Scan for the cell matching the given text and deliver its (X, Y) coordinate at center. 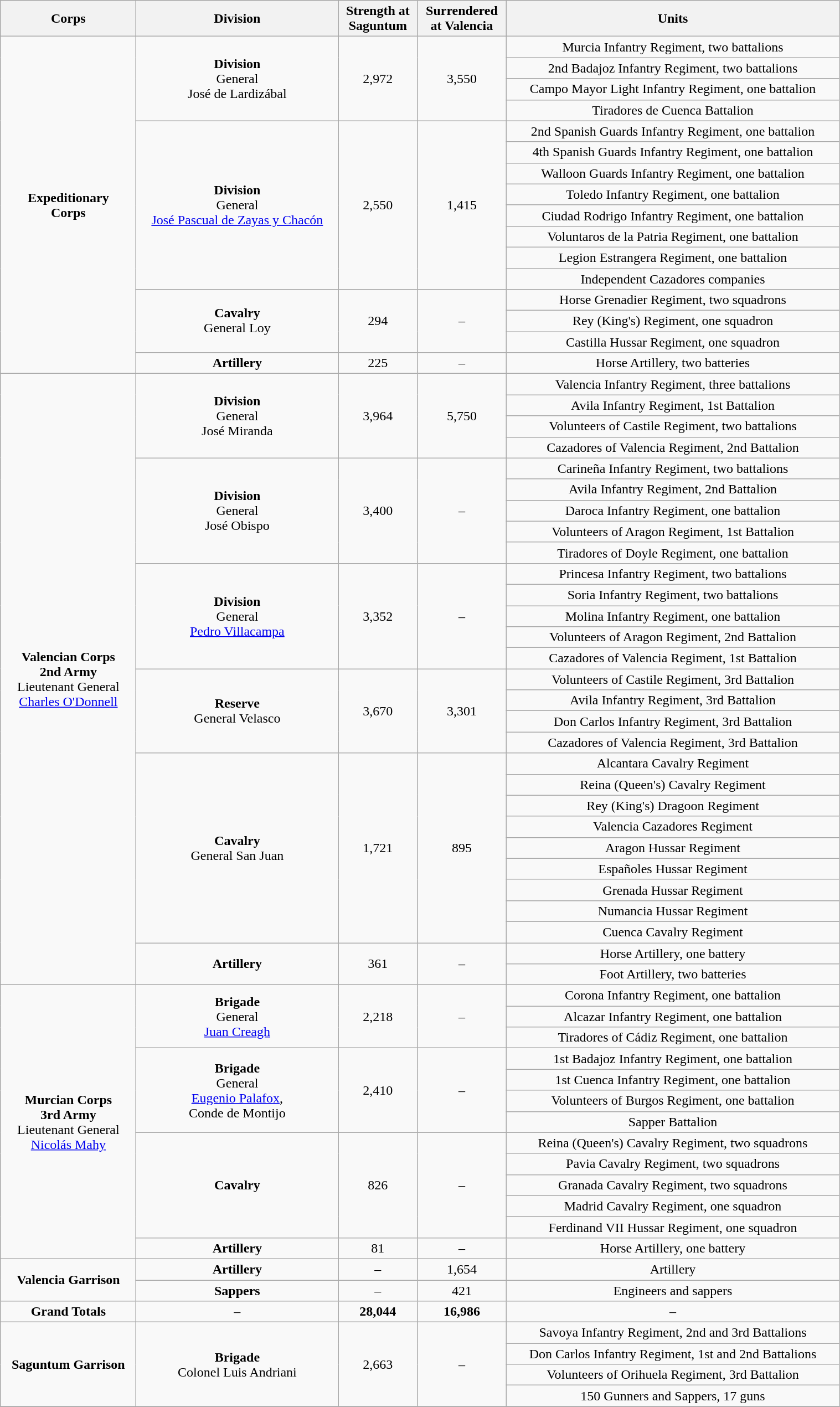
Volunteers of Aragon Regiment, 2nd Battalion (673, 637)
3,550 (462, 79)
BrigadeGeneralJuan Creagh (237, 1017)
Reina (Queen's) Cavalry Regiment, two squadrons (673, 1143)
Don Carlos Infantry Regiment, 3rd Battalion (673, 721)
28,044 (378, 1312)
DivisionGeneralJosé Miranda (237, 416)
Pavia Cavalry Regiment, two squadrons (673, 1164)
Valencia Cazadores Regiment (673, 827)
1,721 (378, 848)
Soria Infantry Regiment, two battalions (673, 595)
BrigadeColonel Luis Andriani (237, 1364)
Grand Totals (69, 1312)
ReserveGeneral Velasco (237, 711)
Alcazar Infantry Regiment, one battalion (673, 1017)
Corps (69, 19)
CavalryGeneral Loy (237, 321)
Don Carlos Infantry Regiment, 1st and 2nd Battalions (673, 1354)
Valencia Infantry Regiment, three battalions (673, 384)
2nd Spanish Guards Infantry Regiment, one battalion (673, 131)
Cuenca Cavalry Regiment (673, 932)
294 (378, 321)
Madrid Cavalry Regiment, one squadron (673, 1206)
Horse Grenadier Regiment, two squadrons (673, 300)
Valencia Garrison (69, 1280)
Corona Infantry Regiment, one battalion (673, 996)
826 (378, 1185)
Saguntum Garrison (69, 1364)
16,986 (462, 1312)
Sappers (237, 1291)
Foot Artillery, two batteries (673, 975)
Voluntaros de la Patria Regiment, one battalion (673, 236)
DivisionGeneralJosé de Lardizábal (237, 79)
2nd Badajoz Infantry Regiment, two battalions (673, 68)
BrigadeGeneralEugenio Palafox,Conde de Montijo (237, 1090)
Engineers and sappers (673, 1291)
Division (237, 19)
Molina Infantry Regiment, one battalion (673, 616)
81 (378, 1248)
Ciudad Rodrigo Infantry Regiment, one battalion (673, 215)
3,964 (378, 416)
Strength atSaguntum (378, 19)
Avila Infantry Regiment, 2nd Battalion (673, 489)
1st Cuenca Infantry Regiment, one battalion (673, 1080)
1st Badajoz Infantry Regiment, one battalion (673, 1059)
Walloon Guards Infantry Regiment, one battalion (673, 173)
Savoya Infantry Regiment, 2nd and 3rd Battalions (673, 1333)
Princesa Infantry Regiment, two battalions (673, 574)
Alcantara Cavalry Regiment (673, 764)
Aragon Hussar Regiment (673, 848)
Avila Infantry Regiment, 1st Battalion (673, 405)
Tiradores de Cuenca Battalion (673, 110)
Tiradores of Doyle Regiment, one battalion (673, 553)
1,415 (462, 205)
Volunteers of Aragon Regiment, 1st Battalion (673, 532)
Castilla Hussar Regiment, one squadron (673, 342)
Cavalry (237, 1185)
3,352 (378, 616)
Volunteers of Castile Regiment, two battalions (673, 426)
Legion Estrangera Regiment, one battalion (673, 257)
2,410 (378, 1090)
Tiradores of Cádiz Regiment, one battalion (673, 1038)
Independent Cazadores companies (673, 279)
Rey (King's) Regiment, one squadron (673, 321)
DivisionGeneralJosé Pascual de Zayas y Chacón (237, 205)
Ferdinand VII Hussar Regiment, one squadron (673, 1227)
Volunteers of Burgos Regiment, one battalion (673, 1101)
Valencian Corps2nd ArmyLieutenant GeneralCharles O'Donnell (69, 679)
Cazadores of Valencia Regiment, 1st Battalion (673, 658)
Volunteers of Castile Regiment, 3rd Battalion (673, 679)
Campo Mayor Light Infantry Regiment, one battalion (673, 89)
3,400 (378, 511)
Españoles Hussar Regiment (673, 869)
DivisionGeneralJosé Obispo (237, 511)
1,654 (462, 1269)
421 (462, 1291)
2,663 (378, 1364)
3,301 (462, 711)
Toledo Infantry Regiment, one battalion (673, 194)
Sapper Battalion (673, 1122)
2,218 (378, 1017)
225 (378, 363)
Volunteers of Orihuela Regiment, 3rd Battalion (673, 1375)
Grenada Hussar Regiment (673, 890)
Rey (King's) Dragoon Regiment (673, 806)
Numancia Hussar Regiment (673, 911)
895 (462, 848)
Murcian Corps3rd ArmyLieutenant GeneralNicolás Mahy (69, 1122)
3,670 (378, 711)
Reina (Queen's) Cavalry Regiment (673, 785)
5,750 (462, 416)
150 Gunners and Sappers, 17 guns (673, 1396)
2,972 (378, 79)
Carineña Infantry Regiment, two battalions (673, 468)
Murcia Infantry Regiment, two battalions (673, 47)
361 (378, 963)
Horse Artillery, two batteries (673, 363)
Daroca Infantry Regiment, one battalion (673, 511)
Granada Cavalry Regiment, two squadrons (673, 1185)
Cazadores of Valencia Regiment, 2nd Battalion (673, 447)
2,550 (378, 205)
4th Spanish Guards Infantry Regiment, one battalion (673, 152)
Surrenderedat Valencia (462, 19)
Units (673, 19)
Cazadores of Valencia Regiment, 3rd Battalion (673, 743)
ExpeditionaryCorps (69, 205)
DivisionGeneralPedro Villacampa (237, 616)
Avila Infantry Regiment, 3rd Battalion (673, 700)
CavalryGeneral San Juan (237, 848)
